Return the [X, Y] coordinate for the center point of the cell that contains the specified text.  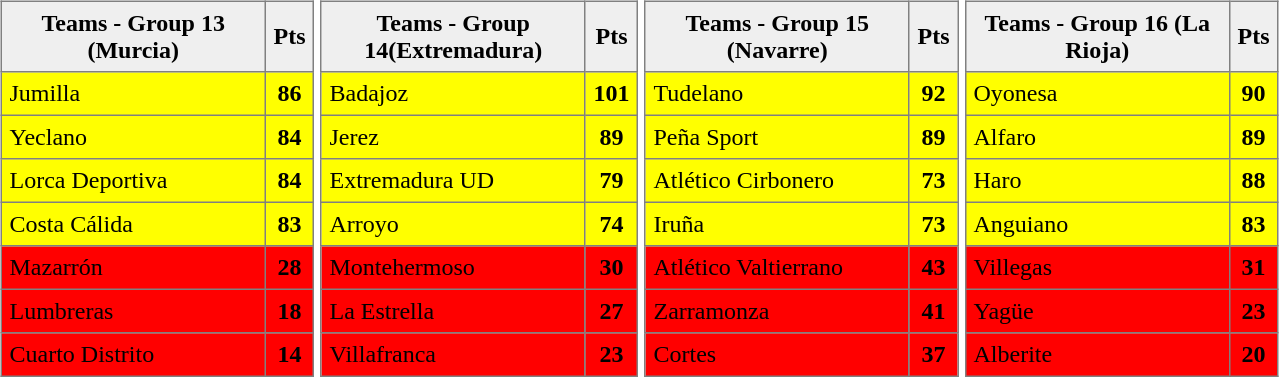
92 [933, 94]
Peña Sport [777, 137]
Jumilla [133, 94]
74 [611, 224]
88 [1253, 181]
Yeclano [133, 137]
Lorca Deportiva [133, 181]
Teams - Group 14(Extremadura) [453, 36]
La Estrella [453, 311]
Badajoz [453, 94]
Iruña [777, 224]
86 [289, 94]
Alfaro [1097, 137]
Villafranca [453, 355]
31 [1253, 268]
Jerez [453, 137]
Atlético Valtierrano [777, 268]
Costa Cálida [133, 224]
79 [611, 181]
37 [933, 355]
Teams - Group 15 (Navarre) [777, 36]
Tudelano [777, 94]
Teams - Group 16 (La Rioja) [1097, 36]
Oyonesa [1097, 94]
41 [933, 311]
14 [289, 355]
101 [611, 94]
Alberite [1097, 355]
Cuarto Distrito [133, 355]
Mazarrón [133, 268]
27 [611, 311]
Extremadura UD [453, 181]
Anguiano [1097, 224]
Zarramonza [777, 311]
43 [933, 268]
Haro [1097, 181]
Lumbreras [133, 311]
20 [1253, 355]
Villegas [1097, 268]
30 [611, 268]
Montehermoso [453, 268]
Arroyo [453, 224]
28 [289, 268]
Yagüe [1097, 311]
Cortes [777, 355]
Teams - Group 13 (Murcia) [133, 36]
90 [1253, 94]
18 [289, 311]
Atlético Cirbonero [777, 181]
